Pinpoint the cell where the given text exists, returning its (x, y) midpoint coordinate. 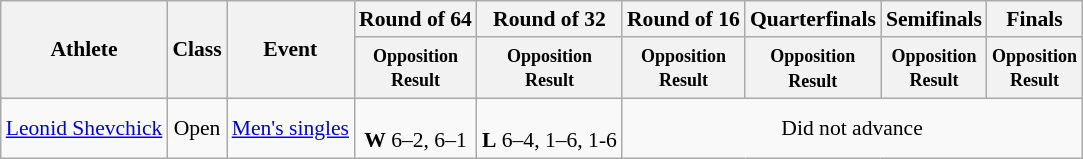
Round of 32 (550, 19)
Class (196, 50)
Did not advance (852, 128)
Round of 64 (416, 19)
L 6–4, 1–6, 1-6 (550, 128)
Athlete (84, 50)
Finals (1034, 19)
Men's singles (290, 128)
Leonid Shevchick (84, 128)
Semifinals (934, 19)
Quarterfinals (813, 19)
W 6–2, 6–1 (416, 128)
Round of 16 (684, 19)
Open (196, 128)
Event (290, 50)
